Scan for the cell matching the given text and deliver its (x, y) coordinate at center. 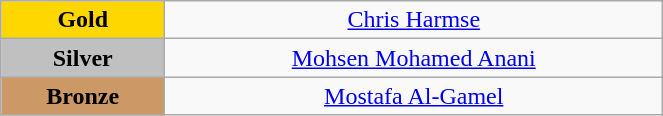
Chris Harmse (414, 20)
Gold (83, 20)
Mostafa Al-Gamel (414, 96)
Silver (83, 58)
Bronze (83, 96)
Mohsen Mohamed Anani (414, 58)
